Provide the (x, y) coordinate of the cell's center where the given text is located.  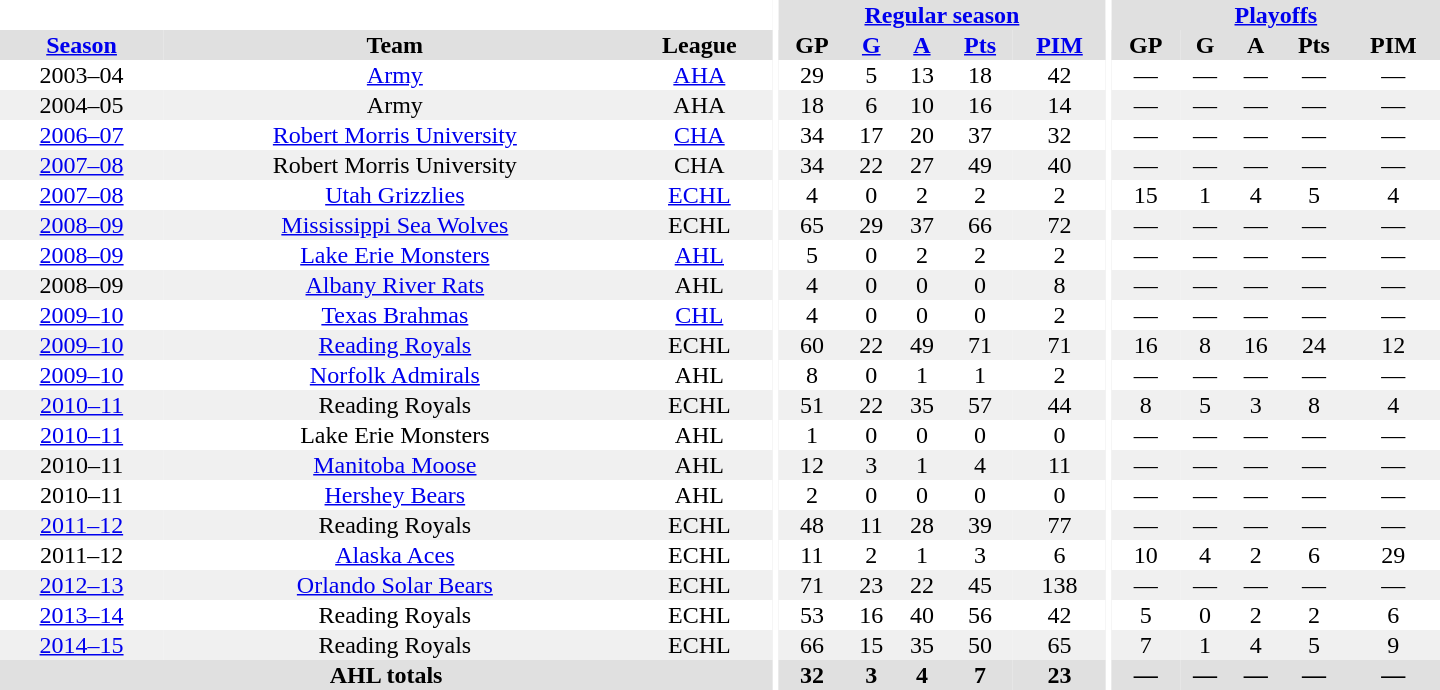
50 (980, 645)
Utah Grizzlies (394, 195)
14 (1060, 105)
Albany River Rats (394, 285)
Team (394, 45)
53 (812, 615)
48 (812, 525)
138 (1060, 585)
39 (980, 525)
Regular season (942, 15)
Norfolk Admirals (394, 375)
Orlando Solar Bears (394, 585)
24 (1314, 345)
Playoffs (1276, 15)
AHL totals (386, 675)
56 (980, 615)
28 (922, 525)
Manitoba Moose (394, 465)
60 (812, 345)
Hershey Bears (394, 495)
17 (872, 135)
44 (1060, 405)
72 (1060, 225)
League (700, 45)
57 (980, 405)
2006–07 (82, 135)
51 (812, 405)
Texas Brahmas (394, 315)
2014–15 (82, 645)
2003–04 (82, 75)
Mississippi Sea Wolves (394, 225)
9 (1394, 645)
45 (980, 585)
2004–05 (82, 105)
Alaska Aces (394, 555)
77 (1060, 525)
CHL (700, 315)
27 (922, 165)
2012–13 (82, 585)
2013–14 (82, 615)
Season (82, 45)
13 (922, 75)
20 (922, 135)
